Locate the cell with the specified text and output its [x, y] center coordinate. 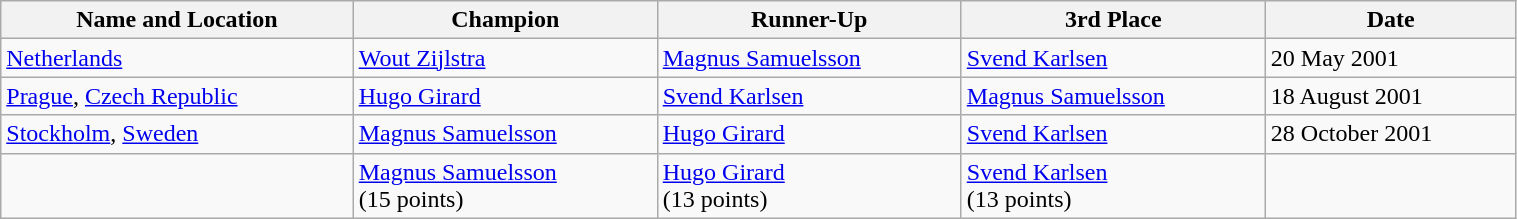
Prague, Czech Republic [177, 96]
Runner-Up [809, 20]
28 October 2001 [1390, 134]
Name and Location [177, 20]
Champion [505, 20]
Magnus Samuelsson (15 points) [505, 186]
Stockholm, Sweden [177, 134]
18 August 2001 [1390, 96]
Hugo Girard (13 points) [809, 186]
Svend Karlsen (13 points) [1113, 186]
Netherlands [177, 58]
20 May 2001 [1390, 58]
Date [1390, 20]
3rd Place [1113, 20]
Wout Zijlstra [505, 58]
